Identify which cell holds the provided text, then report its [X, Y] central coordinate. 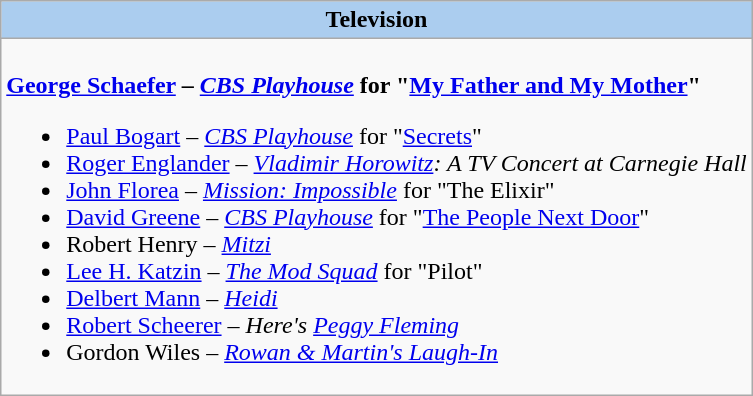
Television [377, 20]
